Return the (X, Y) coordinate for the center point of the cell that contains the specified text.  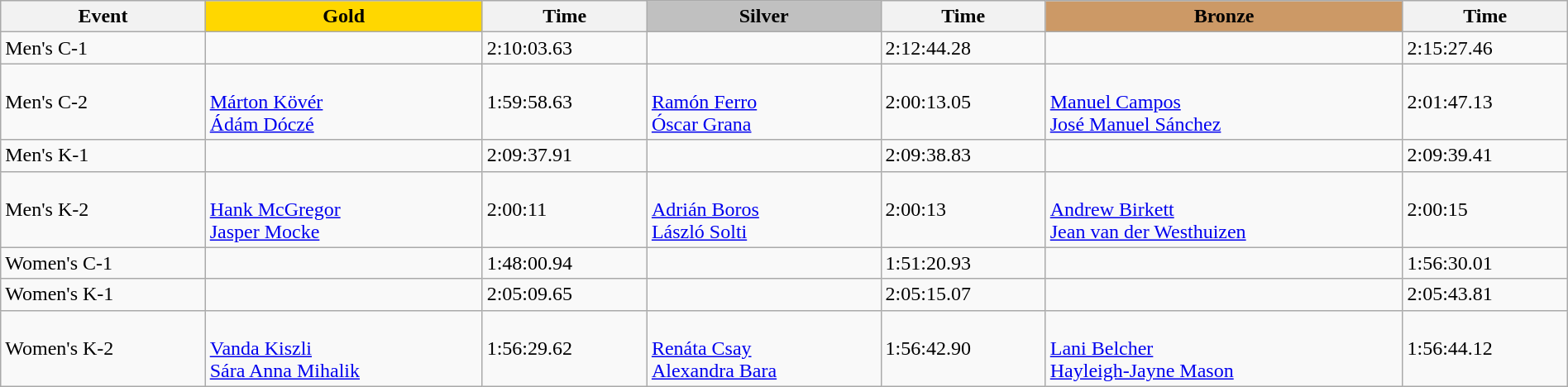
2:00:11 (564, 209)
Women's C-1 (103, 263)
Manuel CamposJosé Manuel Sánchez (1224, 102)
2:00:13 (963, 209)
2:05:43.81 (1485, 294)
Men's K-1 (103, 155)
1:56:30.01 (1485, 263)
2:01:47.13 (1485, 102)
2:15:27.46 (1485, 48)
2:10:03.63 (564, 48)
2:09:37.91 (564, 155)
1:48:00.94 (564, 263)
Adrián BorosLászló Solti (764, 209)
2:09:39.41 (1485, 155)
Silver (764, 17)
Men's K-2 (103, 209)
Women's K-2 (103, 348)
Women's K-1 (103, 294)
Gold (344, 17)
Andrew BirkettJean van der Westhuizen (1224, 209)
1:56:44.12 (1485, 348)
Hank McGregorJasper Mocke (344, 209)
Renáta CsayAlexandra Bara (764, 348)
Ramón FerroÓscar Grana (764, 102)
Men's C-2 (103, 102)
Event (103, 17)
1:56:42.90 (963, 348)
Márton KövérÁdám Dóczé (344, 102)
2:12:44.28 (963, 48)
2:00:13.05 (963, 102)
Lani BelcherHayleigh-Jayne Mason (1224, 348)
2:09:38.83 (963, 155)
Men's C-1 (103, 48)
2:00:15 (1485, 209)
Bronze (1224, 17)
1:59:58.63 (564, 102)
1:51:20.93 (963, 263)
2:05:15.07 (963, 294)
2:05:09.65 (564, 294)
Vanda KiszliSára Anna Mihalik (344, 348)
1:56:29.62 (564, 348)
